Return (x, y) of the center of cell containing provided text 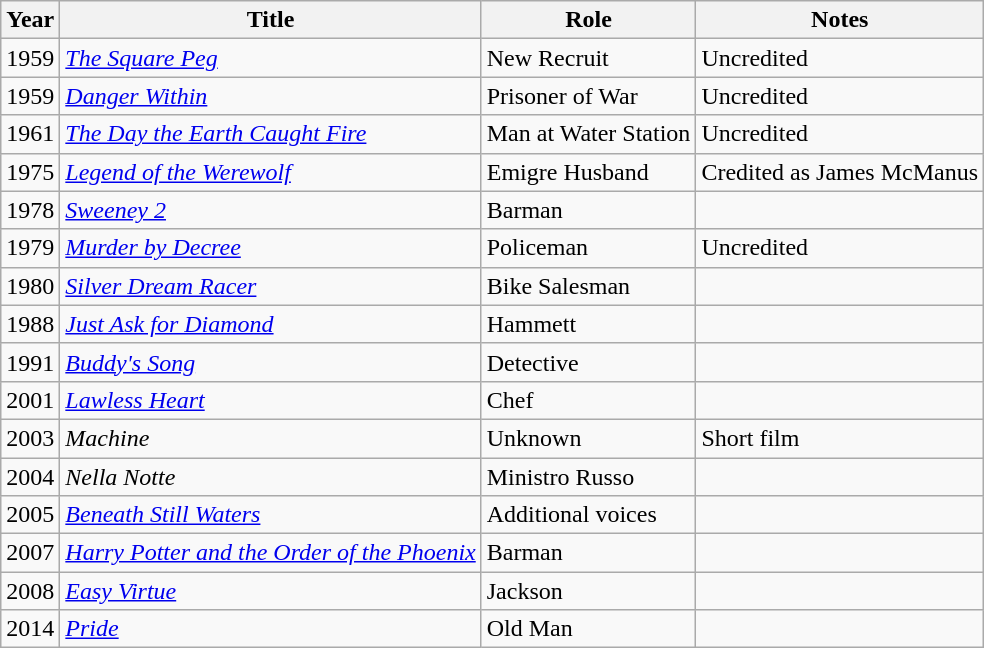
Ministro Russo (588, 477)
Just Ask for Diamond (270, 324)
Prisoner of War (588, 96)
1978 (30, 210)
Policeman (588, 248)
Emigre Husband (588, 172)
2014 (30, 629)
Bike Salesman (588, 286)
2007 (30, 553)
Short film (840, 438)
Legend of the Werewolf (270, 172)
Beneath Still Waters (270, 515)
Sweeney 2 (270, 210)
Nella Notte (270, 477)
2003 (30, 438)
Old Man (588, 629)
Title (270, 20)
2008 (30, 591)
Additional voices (588, 515)
Notes (840, 20)
Pride (270, 629)
Credited as James McManus (840, 172)
2005 (30, 515)
Hammett (588, 324)
Machine (270, 438)
Silver Dream Racer (270, 286)
New Recruit (588, 58)
Buddy's Song (270, 362)
Murder by Decree (270, 248)
1975 (30, 172)
The Square Peg (270, 58)
2001 (30, 400)
Man at Water Station (588, 134)
Lawless Heart (270, 400)
1979 (30, 248)
1988 (30, 324)
Easy Virtue (270, 591)
Danger Within (270, 96)
Harry Potter and the Order of the Phoenix (270, 553)
Unknown (588, 438)
1991 (30, 362)
Chef (588, 400)
Detective (588, 362)
Jackson (588, 591)
1980 (30, 286)
2004 (30, 477)
1961 (30, 134)
The Day the Earth Caught Fire (270, 134)
Year (30, 20)
Role (588, 20)
